Capture the cell that displays the provided text and extract its (X, Y) central coordinate. 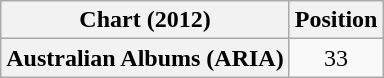
33 (336, 58)
Position (336, 20)
Chart (2012) (145, 20)
Australian Albums (ARIA) (145, 58)
